Output the [x, y] coordinate of the center of the cell containing the given text.  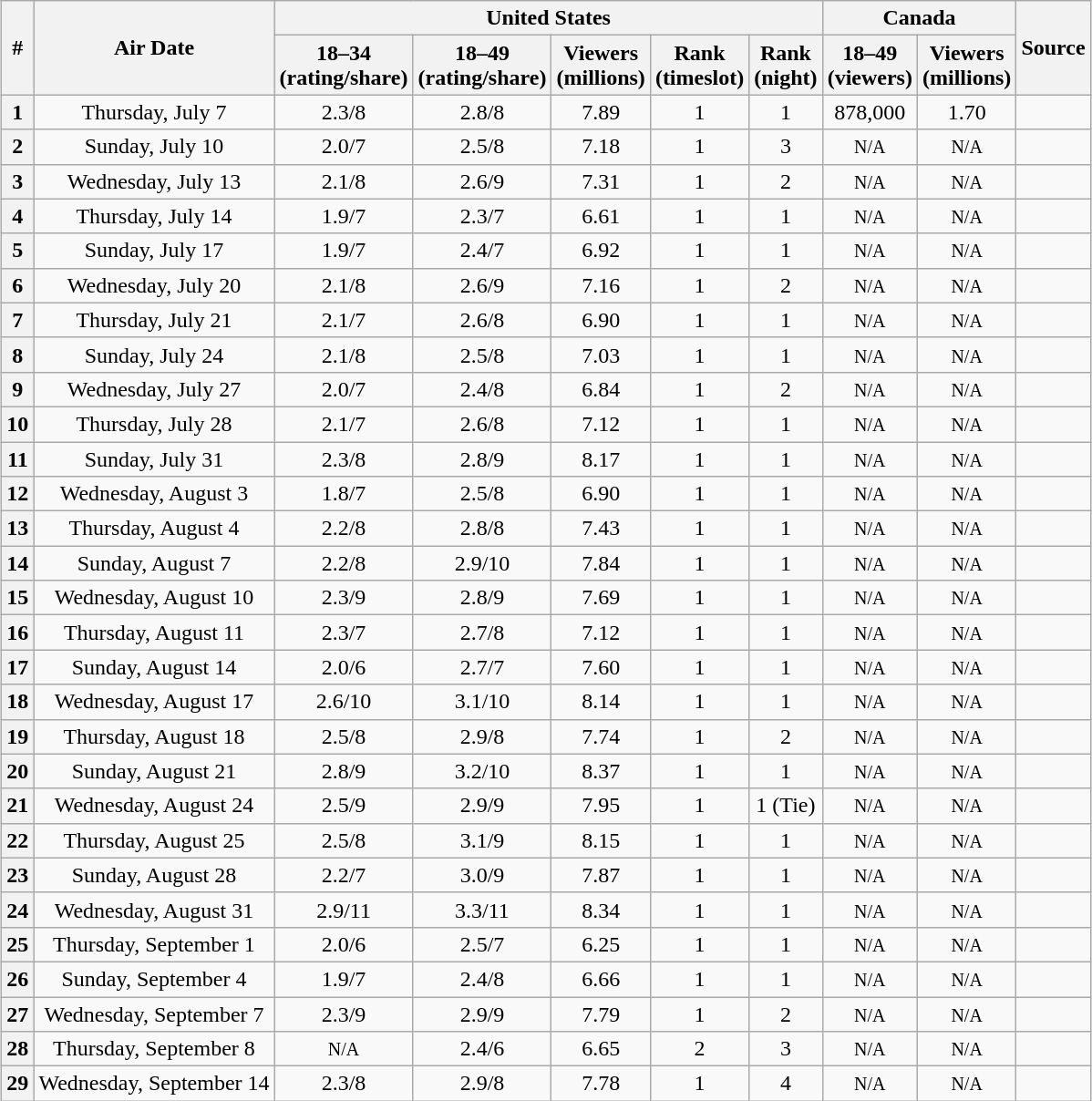
2.9/11 [344, 910]
3.0/9 [482, 875]
7.79 [601, 1014]
# [18, 47]
18 [18, 702]
Sunday, August 14 [154, 667]
21 [18, 806]
2.5/9 [344, 806]
1.8/7 [344, 494]
2.2/7 [344, 875]
Sunday, July 10 [154, 147]
7.84 [601, 563]
2.4/7 [482, 251]
7.18 [601, 147]
7.69 [601, 598]
Thursday, August 18 [154, 736]
24 [18, 910]
Rank(night) [786, 66]
8 [18, 355]
16 [18, 633]
Thursday, September 8 [154, 1049]
9 [18, 389]
19 [18, 736]
14 [18, 563]
7 [18, 320]
3.3/11 [482, 910]
8.15 [601, 840]
8.37 [601, 771]
Thursday, July 7 [154, 112]
878,000 [870, 112]
8.14 [601, 702]
Sunday, July 31 [154, 458]
Wednesday, August 3 [154, 494]
7.03 [601, 355]
6.84 [601, 389]
7.43 [601, 529]
23 [18, 875]
2.7/7 [482, 667]
2.4/6 [482, 1049]
7.60 [601, 667]
6 [18, 285]
6.61 [601, 216]
3.1/9 [482, 840]
10 [18, 424]
2.9/10 [482, 563]
Sunday, August 7 [154, 563]
18–49(viewers) [870, 66]
13 [18, 529]
3.1/10 [482, 702]
Thursday, September 1 [154, 944]
8.17 [601, 458]
18–49(rating/share) [482, 66]
18–34(rating/share) [344, 66]
7.16 [601, 285]
Wednesday, July 13 [154, 181]
6.66 [601, 979]
United States [549, 18]
Canada [919, 18]
7.95 [601, 806]
Wednesday, August 24 [154, 806]
Sunday, August 28 [154, 875]
Thursday, August 25 [154, 840]
2.5/7 [482, 944]
7.87 [601, 875]
7.74 [601, 736]
7.31 [601, 181]
6.25 [601, 944]
27 [18, 1014]
Thursday, July 28 [154, 424]
26 [18, 979]
25 [18, 944]
3.2/10 [482, 771]
Source [1054, 47]
Sunday, September 4 [154, 979]
Rank(timeslot) [699, 66]
Thursday, August 11 [154, 633]
Wednesday, August 10 [154, 598]
Wednesday, July 20 [154, 285]
1 (Tie) [786, 806]
Air Date [154, 47]
11 [18, 458]
Wednesday, September 7 [154, 1014]
20 [18, 771]
15 [18, 598]
6.65 [601, 1049]
6.92 [601, 251]
Thursday, July 21 [154, 320]
8.34 [601, 910]
Sunday, July 17 [154, 251]
Sunday, July 24 [154, 355]
Thursday, July 14 [154, 216]
29 [18, 1084]
7.89 [601, 112]
Sunday, August 21 [154, 771]
17 [18, 667]
Thursday, August 4 [154, 529]
2.7/8 [482, 633]
1.70 [966, 112]
7.78 [601, 1084]
Wednesday, July 27 [154, 389]
Wednesday, September 14 [154, 1084]
2.6/10 [344, 702]
22 [18, 840]
28 [18, 1049]
Wednesday, August 31 [154, 910]
Wednesday, August 17 [154, 702]
12 [18, 494]
5 [18, 251]
